Search for the cell housing the specified text and yield its [X, Y] center coordinate. 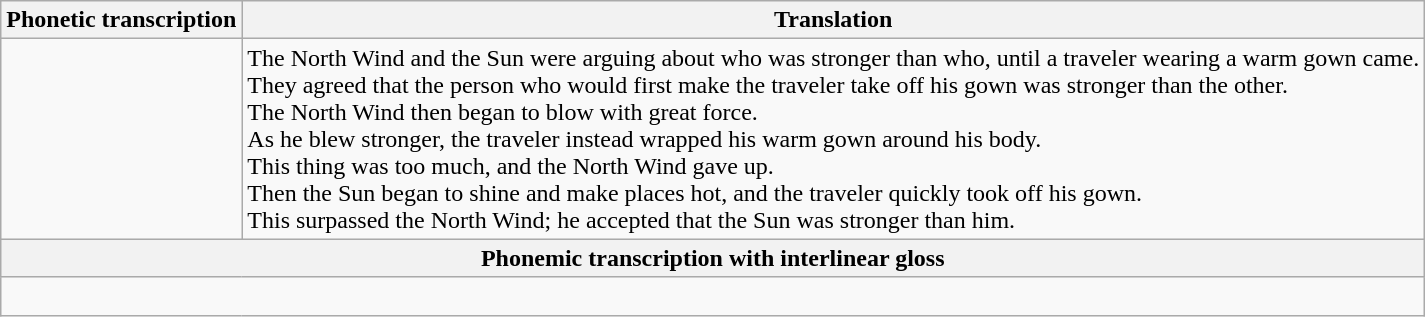
Phonetic transcription [122, 20]
Translation [834, 20]
Phonemic transcription with interlinear gloss [713, 258]
